From the cell containing the given text, extract its center point as [x, y] coordinate. 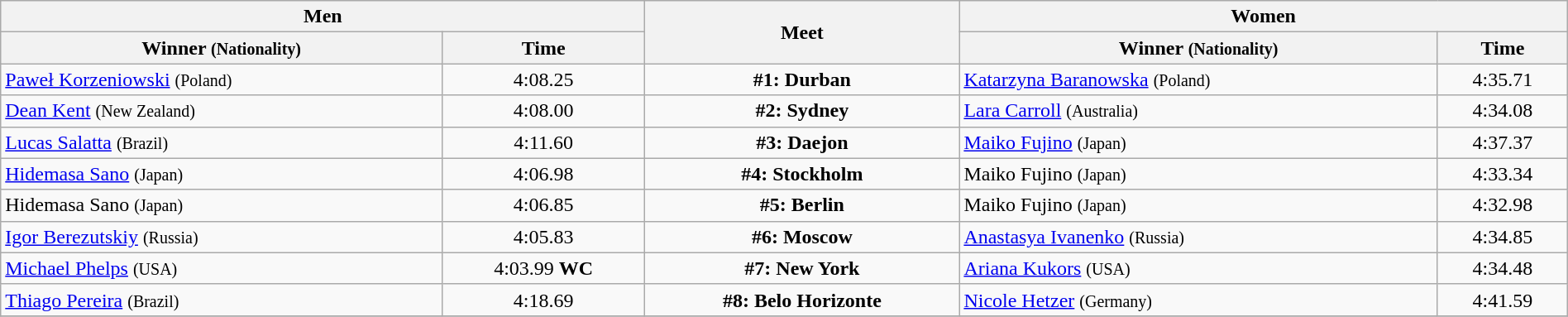
4:34.48 [1502, 268]
Nicole Hetzer (Germany) [1199, 300]
#1: Durban [802, 79]
#4: Stockholm [802, 174]
4:32.98 [1502, 205]
4:08.25 [544, 79]
Women [1264, 17]
Thiago Pereira (Brazil) [222, 300]
#6: Moscow [802, 237]
Lara Carroll (Australia) [1199, 111]
Michael Phelps (USA) [222, 268]
4:35.71 [1502, 79]
Dean Kent (New Zealand) [222, 111]
4:05.83 [544, 237]
Igor Berezutskiy (Russia) [222, 237]
#8: Belo Horizonte [802, 300]
Paweł Korzeniowski (Poland) [222, 79]
4:03.99 WC [544, 268]
Katarzyna Baranowska (Poland) [1199, 79]
Anastasya Ivanenko (Russia) [1199, 237]
4:37.37 [1502, 142]
#7: New York [802, 268]
Ariana Kukors (USA) [1199, 268]
4:34.85 [1502, 237]
Lucas Salatta (Brazil) [222, 142]
Meet [802, 32]
4:41.59 [1502, 300]
4:08.00 [544, 111]
4:11.60 [544, 142]
4:18.69 [544, 300]
#3: Daejon [802, 142]
4:34.08 [1502, 111]
#5: Berlin [802, 205]
4:06.85 [544, 205]
#2: Sydney [802, 111]
Men [323, 17]
4:06.98 [544, 174]
4:33.34 [1502, 174]
